Capture the cell that displays the provided text and extract its (x, y) central coordinate. 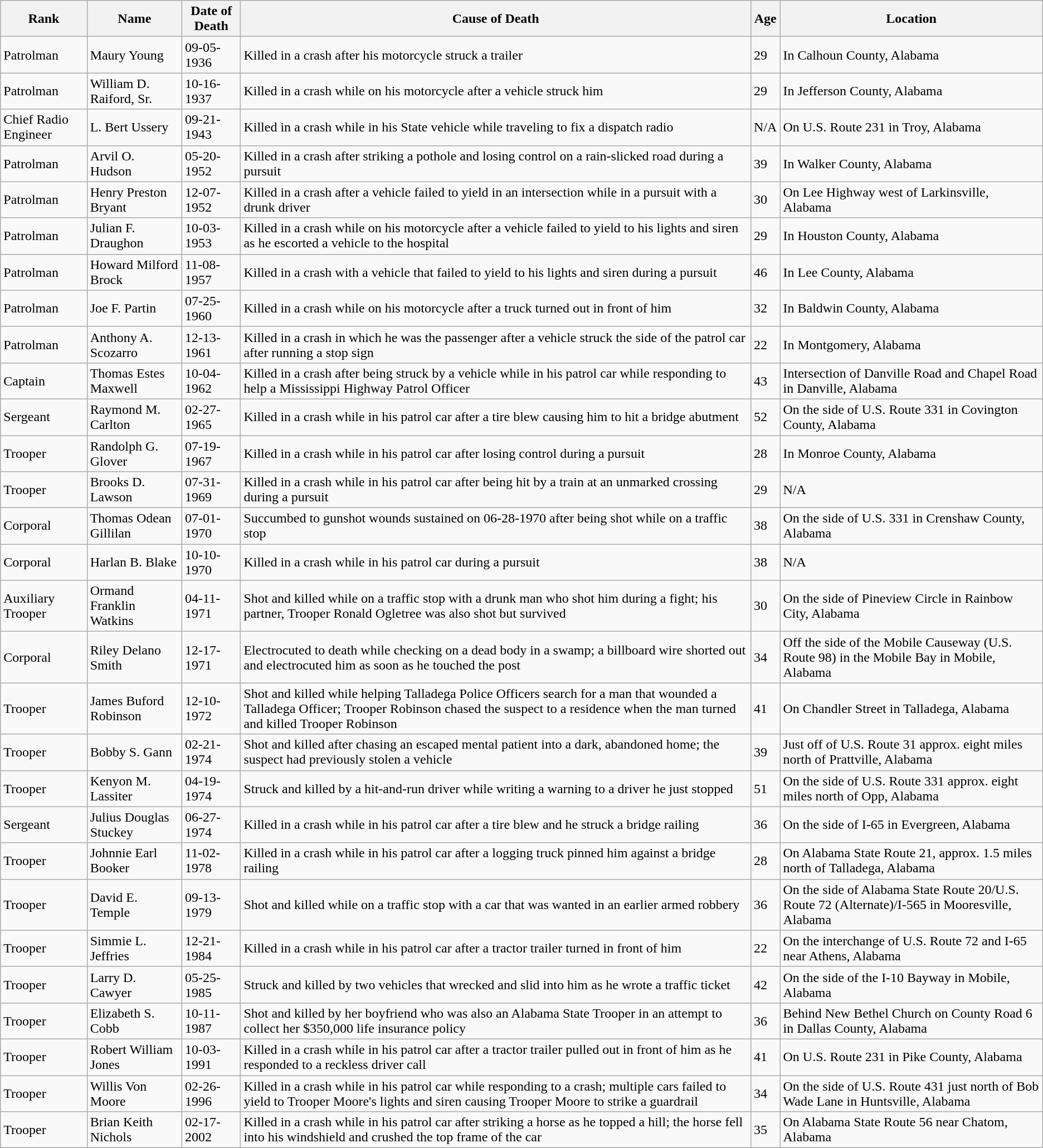
Struck and killed by two vehicles that wrecked and slid into him as he wrote a traffic ticket (496, 985)
Killed in a crash while on his motorcycle after a truck turned out in front of him (496, 309)
Killed in a crash while in his patrol car after a tractor trailer pulled out in front of him as he responded to a reckless driver call (496, 1057)
In Lee County, Alabama (912, 272)
10-10-1970 (212, 563)
12-21-1984 (212, 948)
43 (766, 381)
Struck and killed by a hit-and-run driver while writing a warning to a driver he just stopped (496, 789)
Harlan B. Blake (134, 563)
In Montgomery, Alabama (912, 344)
Killed in a crash while in his patrol car after a tire blew and he struck a bridge railing (496, 824)
12-17-1971 (212, 657)
04-19-1974 (212, 789)
On Alabama State Route 56 near Chatom, Alabama (912, 1130)
James Buford Robinson (134, 709)
Randolph G. Glover (134, 453)
Bobby S. Gann (134, 752)
Shot and killed by her boyfriend who was also an Alabama State Trooper in an attempt to collect her $350,000 life insurance policy (496, 1020)
Elizabeth S. Cobb (134, 1020)
In Baldwin County, Alabama (912, 309)
Just off of U.S. Route 31 approx. eight miles north of Prattville, Alabama (912, 752)
12-10-1972 (212, 709)
12-13-1961 (212, 344)
07-19-1967 (212, 453)
Behind New Bethel Church on County Road 6 in Dallas County, Alabama (912, 1020)
On the side of Pineview Circle in Rainbow City, Alabama (912, 606)
Killed in a crash while on his motorcycle after a vehicle failed to yield to his lights and siren as he escorted a vehicle to the hospital (496, 236)
05-25-1985 (212, 985)
10-03-1991 (212, 1057)
Age (766, 19)
David E. Temple (134, 905)
Joe F. Partin (134, 309)
Shot and killed after chasing an escaped mental patient into a dark, abandoned home; the suspect had previously stolen a vehicle (496, 752)
L. Bert Ussery (134, 127)
Maury Young (134, 55)
Rank (43, 19)
Arvil O. Hudson (134, 164)
Killed in a crash after a vehicle failed to yield in an intersection while in a pursuit with a drunk driver (496, 199)
Larry D. Cawyer (134, 985)
10-16-1937 (212, 91)
Ormand Franklin Watkins (134, 606)
Killed in a crash in which he was the passenger after a vehicle struck the side of the patrol car after running a stop sign (496, 344)
Riley Delano Smith (134, 657)
Electrocuted to death while checking on a dead body in a swamp; a billboard wire shorted out and electrocuted him as soon as he touched the post (496, 657)
Brian Keith Nichols (134, 1130)
42 (766, 985)
Henry Preston Bryant (134, 199)
Brooks D. Lawson (134, 490)
On Alabama State Route 21, approx. 1.5 miles north of Talladega, Alabama (912, 861)
On Chandler Street in Talladega, Alabama (912, 709)
In Jefferson County, Alabama (912, 91)
07-31-1969 (212, 490)
In Calhoun County, Alabama (912, 55)
Simmie L. Jeffries (134, 948)
Killed in a crash while on his motorcycle after a vehicle struck him (496, 91)
07-25-1960 (212, 309)
Chief Radio Engineer (43, 127)
Killed in a crash while in his State vehicle while traveling to fix a dispatch radio (496, 127)
06-27-1974 (212, 824)
Date of Death (212, 19)
On the interchange of U.S. Route 72 and I-65 near Athens, Alabama (912, 948)
07-01-1970 (212, 526)
Auxiliary Trooper (43, 606)
10-04-1962 (212, 381)
On the side of U.S. Route 431 just north of Bob Wade Lane in Huntsville, Alabama (912, 1093)
Thomas Odean Gillilan (134, 526)
Killed in a crash while in his patrol car after a tire blew causing him to hit a bridge abutment (496, 417)
Shot and killed while on a traffic stop with a drunk man who shot him during a fight; his partner, Trooper Ronald Ogletree was also shot but survived (496, 606)
On the side of Alabama State Route 20/U.S. Route 72 (Alternate)/I-565 in Mooresville, Alabama (912, 905)
On the side of U.S. Route 331 approx. eight miles north of Opp, Alabama (912, 789)
11-02-1978 (212, 861)
Name (134, 19)
Location (912, 19)
Killed in a crash while in his patrol car after being hit by a train at an unmarked crossing during a pursuit (496, 490)
09-13-1979 (212, 905)
Anthony A. Scozarro (134, 344)
Johnnie Earl Booker (134, 861)
02-17-2002 (212, 1130)
Thomas Estes Maxwell (134, 381)
Killed in a crash while in his patrol car after losing control during a pursuit (496, 453)
Succumbed to gunshot wounds sustained on 06-28-1970 after being shot while on a traffic stop (496, 526)
35 (766, 1130)
12-07-1952 (212, 199)
On the side of the I-10 Bayway in Mobile, Alabama (912, 985)
Howard Milford Brock (134, 272)
In Monroe County, Alabama (912, 453)
In Houston County, Alabama (912, 236)
10-11-1987 (212, 1020)
Killed in a crash after being struck by a vehicle while in his patrol car while responding to help a Mississippi Highway Patrol Officer (496, 381)
Killed in a crash while in his patrol car after a tractor trailer turned in front of him (496, 948)
Julius Douglas Stuckey (134, 824)
46 (766, 272)
02-27-1965 (212, 417)
32 (766, 309)
On the side of U.S. 331 in Crenshaw County, Alabama (912, 526)
On U.S. Route 231 in Troy, Alabama (912, 127)
William D. Raiford, Sr. (134, 91)
On U.S. Route 231 in Pike County, Alabama (912, 1057)
Killed in a crash while in his patrol car after a logging truck pinned him against a bridge railing (496, 861)
Cause of Death (496, 19)
On the side of U.S. Route 331 in Covington County, Alabama (912, 417)
51 (766, 789)
Killed in a crash with a vehicle that failed to yield to his lights and siren during a pursuit (496, 272)
Shot and killed while on a traffic stop with a car that was wanted in an earlier armed robbery (496, 905)
02-26-1996 (212, 1093)
In Walker County, Alabama (912, 164)
Killed in a crash while in his patrol car during a pursuit (496, 563)
04-11-1971 (212, 606)
10-03-1953 (212, 236)
On Lee Highway west of Larkinsville, Alabama (912, 199)
On the side of I-65 in Evergreen, Alabama (912, 824)
02-21-1974 (212, 752)
Killed in a crash after his motorcycle struck a trailer (496, 55)
Julian F. Draughon (134, 236)
Captain (43, 381)
Kenyon M. Lassiter (134, 789)
52 (766, 417)
Intersection of Danville Road and Chapel Road in Danville, Alabama (912, 381)
Raymond M. Carlton (134, 417)
Robert William Jones (134, 1057)
05-20-1952 (212, 164)
11-08-1957 (212, 272)
Killed in a crash after striking a pothole and losing control on a rain-slicked road during a pursuit (496, 164)
09-05-1936 (212, 55)
Off the side of the Mobile Causeway (U.S. Route 98) in the Mobile Bay in Mobile, Alabama (912, 657)
09-21-1943 (212, 127)
Willis Von Moore (134, 1093)
